From the cell containing the given text, extract its center point as (x, y) coordinate. 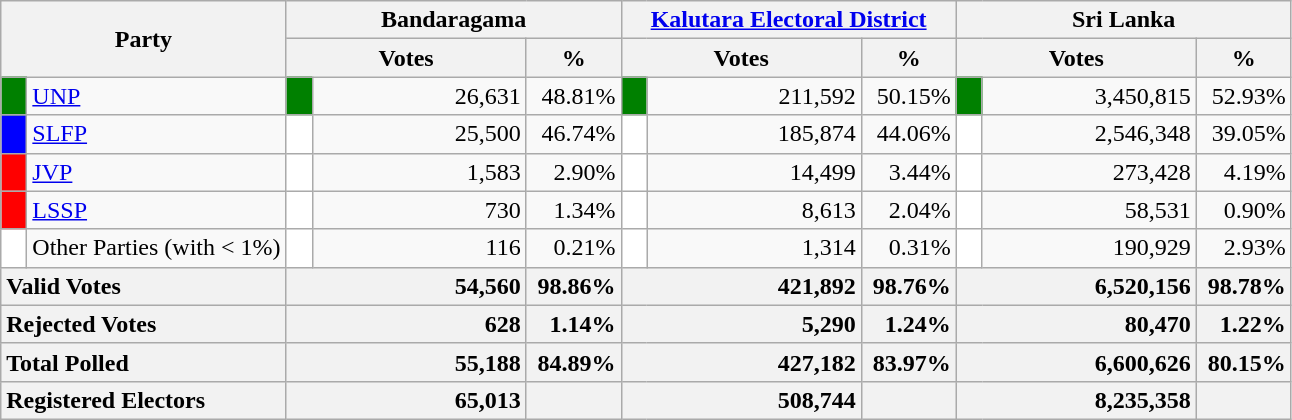
UNP (156, 96)
211,592 (754, 96)
0.31% (908, 248)
26,631 (419, 96)
58,531 (1089, 210)
54,560 (406, 286)
8,235,358 (1076, 400)
508,744 (741, 400)
730 (419, 210)
Other Parties (with < 1%) (156, 248)
116 (419, 248)
2.04% (908, 210)
83.97% (908, 362)
39.05% (1244, 134)
LSSP (156, 210)
8,613 (754, 210)
JVP (156, 172)
3.44% (908, 172)
14,499 (754, 172)
55,188 (406, 362)
98.78% (1244, 286)
Valid Votes (144, 286)
273,428 (1089, 172)
3,450,815 (1089, 96)
427,182 (741, 362)
SLFP (156, 134)
Total Polled (144, 362)
421,892 (741, 286)
5,290 (741, 324)
Registered Electors (144, 400)
98.76% (908, 286)
50.15% (908, 96)
0.21% (574, 248)
2.93% (1244, 248)
2.90% (574, 172)
185,874 (754, 134)
Bandaragama (454, 20)
44.06% (908, 134)
2,546,348 (1089, 134)
46.74% (574, 134)
1.14% (574, 324)
1.24% (908, 324)
1.34% (574, 210)
Rejected Votes (144, 324)
1,583 (419, 172)
Sri Lanka (1124, 20)
6,520,156 (1076, 286)
25,500 (419, 134)
52.93% (1244, 96)
98.86% (574, 286)
1,314 (754, 248)
1.22% (1244, 324)
6,600,626 (1076, 362)
Party (144, 39)
80.15% (1244, 362)
190,929 (1089, 248)
0.90% (1244, 210)
628 (406, 324)
4.19% (1244, 172)
84.89% (574, 362)
48.81% (574, 96)
65,013 (406, 400)
80,470 (1076, 324)
Kalutara Electoral District (788, 20)
